Return (X, Y) of the center of cell containing provided text 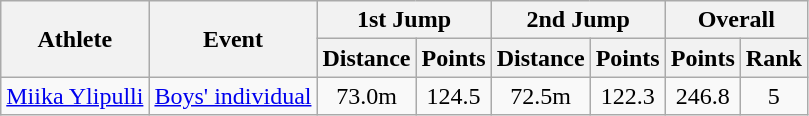
1st Jump (404, 20)
Event (233, 39)
246.8 (702, 96)
122.3 (628, 96)
72.5m (540, 96)
Rank (774, 58)
Athlete (75, 39)
Overall (736, 20)
Miika Ylipulli (75, 96)
73.0m (366, 96)
2nd Jump (578, 20)
124.5 (454, 96)
Boys' individual (233, 96)
5 (774, 96)
